Extract the (X, Y) coordinate from the center of the cell holding the provided text.  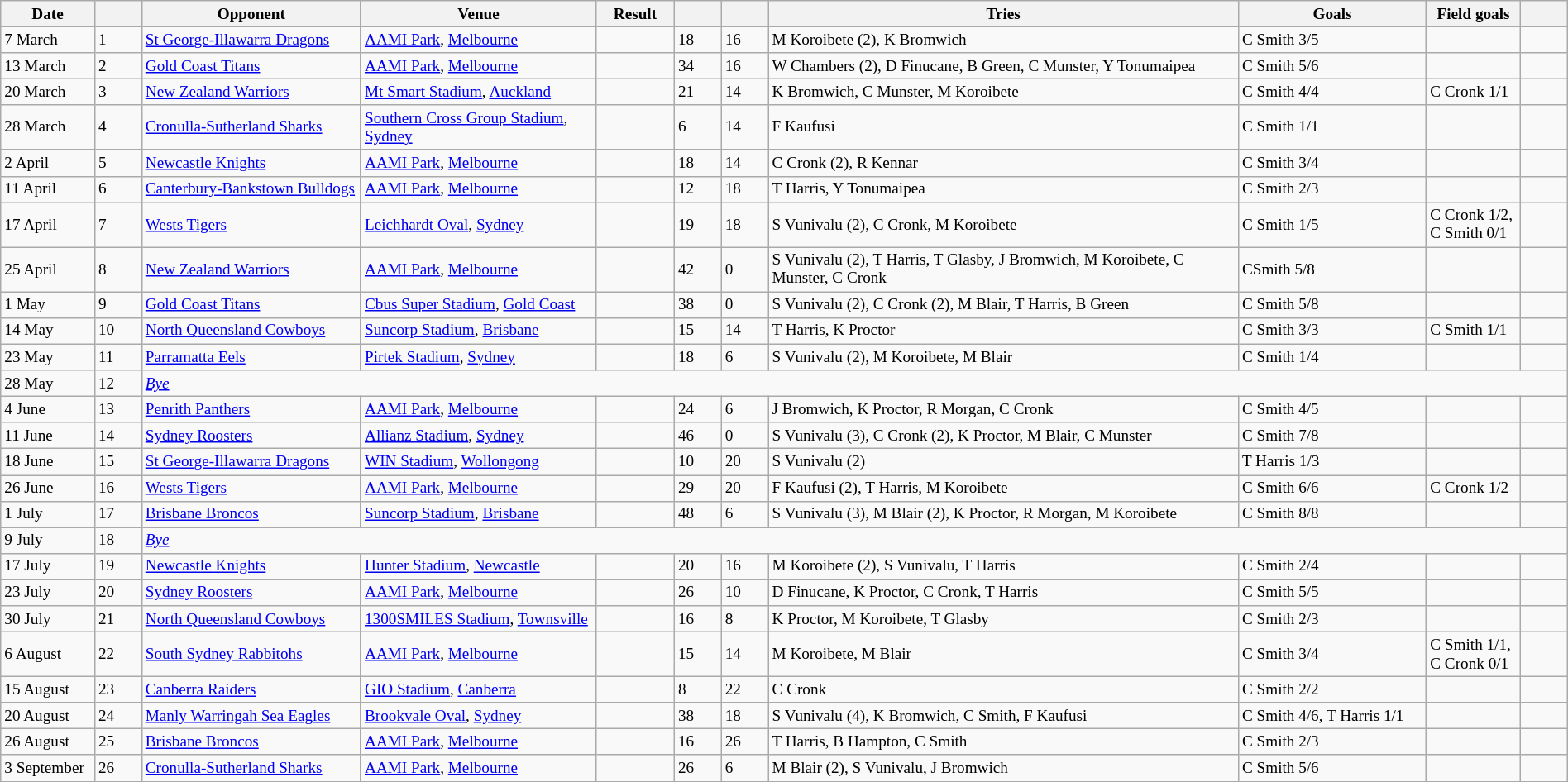
S Vunivalu (2), C Cronk, M Koroibete (1003, 225)
Venue (478, 14)
Cbus Super Stadium, Gold Coast (478, 305)
25 (117, 742)
1300SMILES Stadium, Townsville (478, 618)
F Kaufusi (1003, 127)
14 May (48, 331)
34 (698, 66)
Mt Smart Stadium, Auckland (478, 92)
2 April (48, 163)
CSmith 5/8 (1331, 269)
Date (48, 14)
C Smith 5/5 (1331, 593)
D Finucane, K Proctor, C Cronk, T Harris (1003, 593)
M Koroibete, M Blair (1003, 654)
C Smith 2/4 (1331, 566)
K Bromwich, C Munster, M Koroibete (1003, 92)
7 (117, 225)
C Smith 1/5 (1331, 225)
15 August (48, 689)
13 (117, 409)
26 June (48, 488)
1 (117, 40)
9 (117, 305)
6 August (48, 654)
WIN Stadium, Wollongong (478, 462)
28 May (48, 384)
Canterbury-Bankstown Bulldogs (251, 189)
23 (117, 689)
J Bromwich, K Proctor, R Morgan, C Cronk (1003, 409)
F Kaufusi (2), T Harris, M Koroibete (1003, 488)
M Blair (2), S Vunivalu, J Bromwich (1003, 768)
2 (117, 66)
13 March (48, 66)
C Smith 6/6 (1331, 488)
Result (635, 14)
25 April (48, 269)
W Chambers (2), D Finucane, B Green, C Munster, Y Tonumaipea (1003, 66)
Tries (1003, 14)
S Vunivalu (3), C Cronk (2), K Proctor, M Blair, C Munster (1003, 436)
4 (117, 127)
M Koroibete (2), S Vunivalu, T Harris (1003, 566)
C Smith 4/5 (1331, 409)
C Smith 5/8 (1331, 305)
Opponent (251, 14)
1 July (48, 514)
Leichhardt Oval, Sydney (478, 225)
C Smith 4/6, T Harris 1/1 (1331, 716)
Parramatta Eels (251, 357)
Canberra Raiders (251, 689)
South Sydney Rabbitohs (251, 654)
C Smith 2/2 (1331, 689)
Field goals (1474, 14)
C Cronk (2), R Kennar (1003, 163)
17 April (48, 225)
17 (117, 514)
K Proctor, M Koroibete, T Glasby (1003, 618)
11 April (48, 189)
30 July (48, 618)
C Cronk 1/1 (1474, 92)
28 March (48, 127)
Pirtek Stadium, Sydney (478, 357)
C Cronk 1/2, C Smith 0/1 (1474, 225)
S Vunivalu (2), M Koroibete, M Blair (1003, 357)
S Vunivalu (4), K Bromwich, C Smith, F Kaufusi (1003, 716)
4 June (48, 409)
S Vunivalu (2), T Harris, T Glasby, J Bromwich, M Koroibete, C Munster, C Cronk (1003, 269)
23 July (48, 593)
T Harris, Y Tonumaipea (1003, 189)
29 (698, 488)
C Smith 1/1, C Cronk 0/1 (1474, 654)
T Harris, B Hampton, C Smith (1003, 742)
1 May (48, 305)
Goals (1331, 14)
C Smith 4/4 (1331, 92)
9 July (48, 541)
T Harris, K Proctor (1003, 331)
18 June (48, 462)
20 March (48, 92)
C Smith 3/5 (1331, 40)
46 (698, 436)
23 May (48, 357)
5 (117, 163)
48 (698, 514)
GIO Stadium, Canberra (478, 689)
26 August (48, 742)
20 August (48, 716)
C Cronk (1003, 689)
Hunter Stadium, Newcastle (478, 566)
3 September (48, 768)
S Vunivalu (2), C Cronk (2), M Blair, T Harris, B Green (1003, 305)
Penrith Panthers (251, 409)
11 June (48, 436)
C Smith 7/8 (1331, 436)
Southern Cross Group Stadium, Sydney (478, 127)
42 (698, 269)
Brookvale Oval, Sydney (478, 716)
S Vunivalu (3), M Blair (2), K Proctor, R Morgan, M Koroibete (1003, 514)
3 (117, 92)
Allianz Stadium, Sydney (478, 436)
M Koroibete (2), K Bromwich (1003, 40)
C Smith 3/3 (1331, 331)
11 (117, 357)
T Harris 1/3 (1331, 462)
S Vunivalu (2) (1003, 462)
C Smith 1/4 (1331, 357)
Manly Warringah Sea Eagles (251, 716)
17 July (48, 566)
C Smith 8/8 (1331, 514)
C Cronk 1/2 (1474, 488)
7 March (48, 40)
